Find where the given text appears and provide that cell's center as [x, y] coordinate. 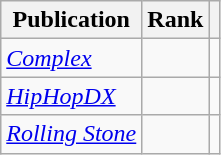
Rank [176, 20]
HipHopDX [72, 96]
Publication [72, 20]
Rolling Stone [72, 134]
Complex [72, 58]
